Detect which cell encompasses the target text, then output its [X, Y] center coordinate. 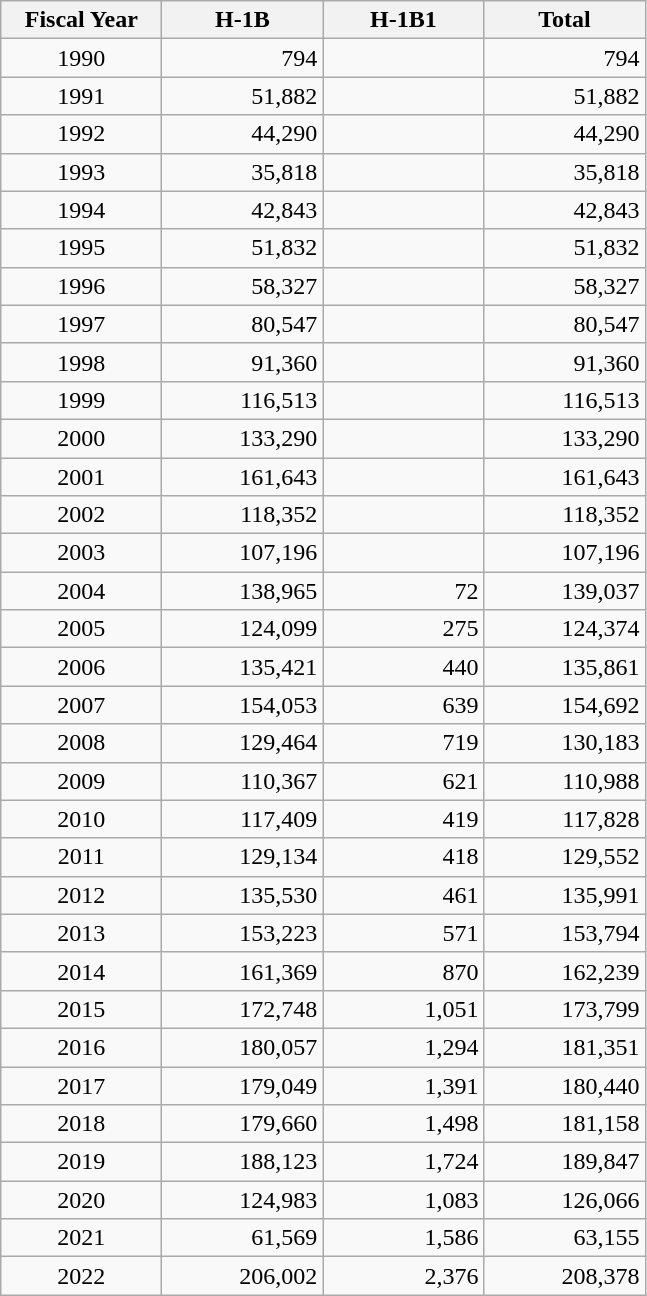
172,748 [242, 1009]
2003 [82, 553]
117,828 [564, 819]
1,586 [404, 1238]
1993 [82, 172]
2019 [82, 1162]
2013 [82, 933]
2007 [82, 705]
621 [404, 781]
2005 [82, 629]
1991 [82, 96]
2,376 [404, 1276]
179,660 [242, 1124]
2011 [82, 857]
Total [564, 20]
2014 [82, 971]
2016 [82, 1047]
63,155 [564, 1238]
124,983 [242, 1200]
188,123 [242, 1162]
117,409 [242, 819]
154,692 [564, 705]
129,464 [242, 743]
129,134 [242, 857]
129,552 [564, 857]
110,367 [242, 781]
H-1B [242, 20]
2012 [82, 895]
639 [404, 705]
440 [404, 667]
124,099 [242, 629]
2008 [82, 743]
1990 [82, 58]
206,002 [242, 1276]
2022 [82, 1276]
1,051 [404, 1009]
180,440 [564, 1085]
153,794 [564, 933]
135,861 [564, 667]
2001 [82, 477]
2021 [82, 1238]
2000 [82, 438]
719 [404, 743]
189,847 [564, 1162]
275 [404, 629]
1998 [82, 362]
2020 [82, 1200]
1992 [82, 134]
1,498 [404, 1124]
418 [404, 857]
61,569 [242, 1238]
2006 [82, 667]
179,049 [242, 1085]
1,391 [404, 1085]
2004 [82, 591]
H-1B1 [404, 20]
153,223 [242, 933]
173,799 [564, 1009]
1994 [82, 210]
161,369 [242, 971]
180,057 [242, 1047]
135,421 [242, 667]
154,053 [242, 705]
2017 [82, 1085]
2009 [82, 781]
181,158 [564, 1124]
Fiscal Year [82, 20]
126,066 [564, 1200]
1996 [82, 286]
571 [404, 933]
124,374 [564, 629]
2018 [82, 1124]
1999 [82, 400]
135,530 [242, 895]
1997 [82, 324]
870 [404, 971]
2002 [82, 515]
135,991 [564, 895]
130,183 [564, 743]
1,724 [404, 1162]
1995 [82, 248]
110,988 [564, 781]
181,351 [564, 1047]
139,037 [564, 591]
138,965 [242, 591]
461 [404, 895]
1,294 [404, 1047]
2010 [82, 819]
72 [404, 591]
2015 [82, 1009]
162,239 [564, 971]
1,083 [404, 1200]
208,378 [564, 1276]
419 [404, 819]
